Detect which cell encompasses the target text, then output its (X, Y) center coordinate. 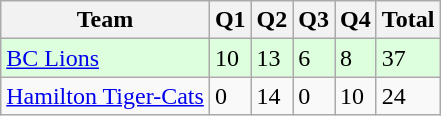
6 (314, 58)
Q3 (314, 20)
14 (272, 96)
BC Lions (106, 58)
8 (356, 58)
Q2 (272, 20)
Q1 (230, 20)
Hamilton Tiger-Cats (106, 96)
37 (408, 58)
24 (408, 96)
Team (106, 20)
Total (408, 20)
13 (272, 58)
Q4 (356, 20)
